Locate the cell with the specified text and output its (x, y) center coordinate. 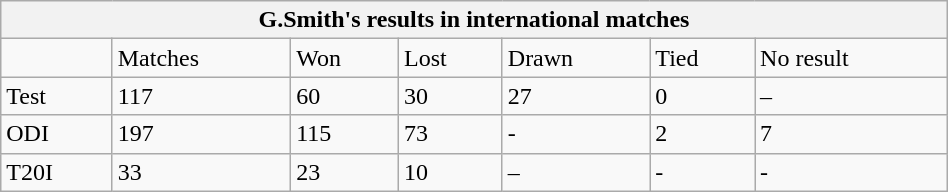
ODI (56, 134)
Drawn (576, 58)
117 (201, 96)
Matches (201, 58)
115 (345, 134)
197 (201, 134)
2 (702, 134)
G.Smith's results in international matches (474, 20)
60 (345, 96)
10 (450, 172)
0 (702, 96)
7 (852, 134)
Lost (450, 58)
27 (576, 96)
Tied (702, 58)
33 (201, 172)
Won (345, 58)
30 (450, 96)
Test (56, 96)
73 (450, 134)
23 (345, 172)
T20I (56, 172)
No result (852, 58)
